Scan for the cell matching the given text and deliver its (X, Y) coordinate at center. 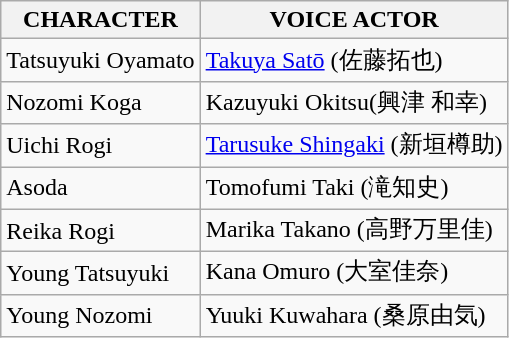
Uichi Rogi (100, 146)
Kana Omuro (大室佳奈) (354, 274)
Nozomi Koga (100, 102)
VOICE ACTOR (354, 20)
Asoda (100, 188)
Young Nozomi (100, 316)
Marika Takano (高野万里佳) (354, 230)
Tatsuyuki Oyamato (100, 60)
Young Tatsuyuki (100, 274)
Reika Rogi (100, 230)
CHARACTER (100, 20)
Yuuki Kuwahara (桑原由気) (354, 316)
Takuya Satō (佐藤拓也) (354, 60)
Tomofumi Taki (滝知史) (354, 188)
Kazuyuki Okitsu(興津 和幸) (354, 102)
Tarusuke Shingaki (新垣樽助) (354, 146)
